Provide the (x, y) coordinate of the cell's center where the given text is located.  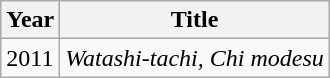
Watashi-tachi, Chi modesu (195, 58)
Title (195, 20)
Year (30, 20)
2011 (30, 58)
